Return the [x, y] coordinate for the center point of the cell that contains the specified text.  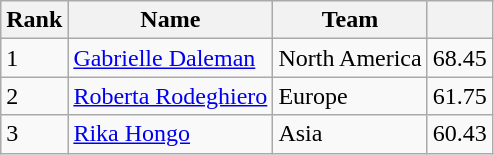
3 [34, 134]
Rank [34, 20]
Team [350, 20]
Roberta Rodeghiero [170, 96]
1 [34, 58]
North America [350, 58]
Rika Hongo [170, 134]
60.43 [460, 134]
Gabrielle Daleman [170, 58]
2 [34, 96]
Europe [350, 96]
68.45 [460, 58]
Asia [350, 134]
61.75 [460, 96]
Name [170, 20]
